Provide the (x, y) coordinate of the cell's center where the given text is located.  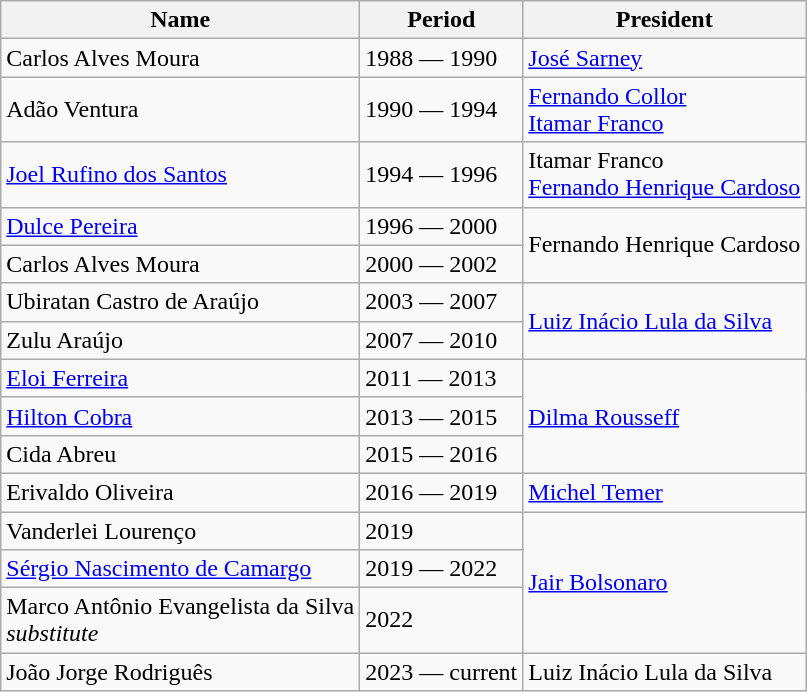
President (664, 20)
2007 — 2010 (442, 340)
2013 — 2015 (442, 416)
Itamar FrancoFernando Henrique Cardoso (664, 174)
Marco Antônio Evangelista da Silvasubstitute (180, 620)
Adão Ventura (180, 110)
Fernando CollorItamar Franco (664, 110)
1988 — 1990 (442, 58)
1994 — 1996 (442, 174)
Name (180, 20)
Hilton Cobra (180, 416)
Sérgio Nascimento de Camargo (180, 569)
Eloi Ferreira (180, 378)
Period (442, 20)
2003 — 2007 (442, 302)
Ubiratan Castro de Araújo (180, 302)
2016 — 2019 (442, 492)
Erivaldo Oliveira (180, 492)
2011 — 2013 (442, 378)
Michel Temer (664, 492)
Dulce Pereira (180, 226)
Zulu Araújo (180, 340)
Cida Abreu (180, 454)
2023 — current (442, 672)
2015 — 2016 (442, 454)
Vanderlei Lourenço (180, 531)
2022 (442, 620)
João Jorge Rodriguês (180, 672)
Jair Bolsonaro (664, 582)
1990 — 1994 (442, 110)
2019 — 2022 (442, 569)
2019 (442, 531)
1996 — 2000 (442, 226)
2000 — 2002 (442, 264)
José Sarney (664, 58)
Fernando Henrique Cardoso (664, 245)
Joel Rufino dos Santos (180, 174)
Dilma Rousseff (664, 416)
